Scan for the cell matching the given text and deliver its (x, y) coordinate at center. 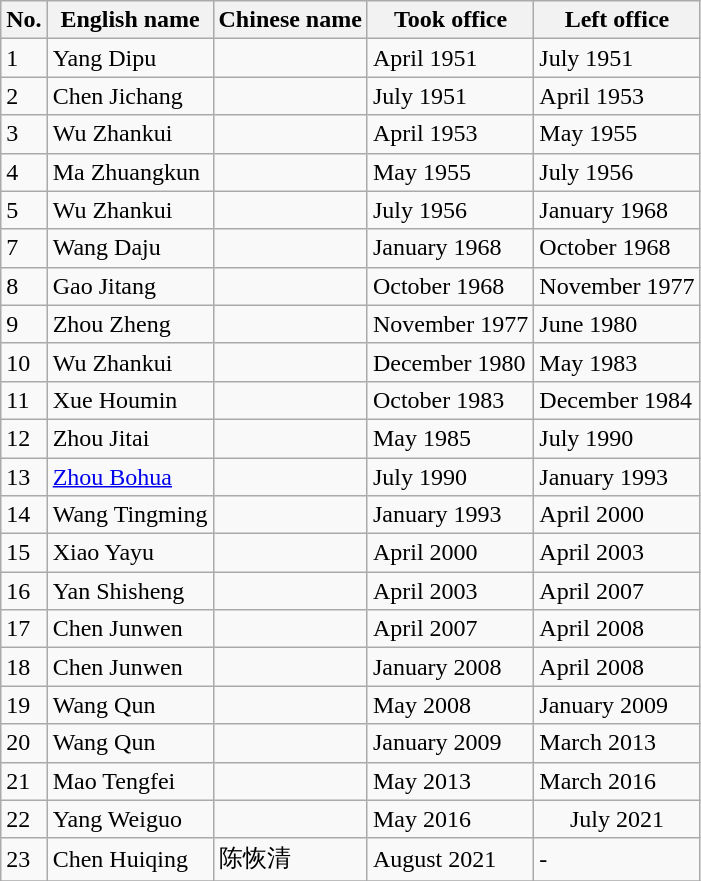
Yang Dipu (130, 58)
Wang Tingming (130, 515)
11 (24, 400)
10 (24, 362)
May 1985 (450, 438)
9 (24, 324)
2 (24, 96)
Wang Daju (130, 248)
Left office (617, 20)
13 (24, 477)
Xue Houmin (130, 400)
23 (24, 860)
4 (24, 172)
3 (24, 134)
8 (24, 286)
April 1951 (450, 58)
Took office (450, 20)
Zhou Bohua (130, 477)
Yan Shisheng (130, 591)
18 (24, 667)
July 2021 (617, 819)
English name (130, 20)
Xiao Yayu (130, 553)
21 (24, 781)
August 2021 (450, 860)
20 (24, 743)
Mao Tengfei (130, 781)
1 (24, 58)
March 2013 (617, 743)
Chen Jichang (130, 96)
January 2008 (450, 667)
陈恢清 (290, 860)
May 2016 (450, 819)
14 (24, 515)
May 1983 (617, 362)
Zhou Jitai (130, 438)
June 1980 (617, 324)
17 (24, 629)
No. (24, 20)
- (617, 860)
Ma Zhuangkun (130, 172)
Yang Weiguo (130, 819)
Chen Huiqing (130, 860)
Zhou Zheng (130, 324)
7 (24, 248)
19 (24, 705)
December 1980 (450, 362)
16 (24, 591)
May 2013 (450, 781)
Gao Jitang (130, 286)
22 (24, 819)
12 (24, 438)
December 1984 (617, 400)
Chinese name (290, 20)
May 2008 (450, 705)
15 (24, 553)
March 2016 (617, 781)
October 1983 (450, 400)
5 (24, 210)
